Identify which cell holds the provided text, then report its (x, y) central coordinate. 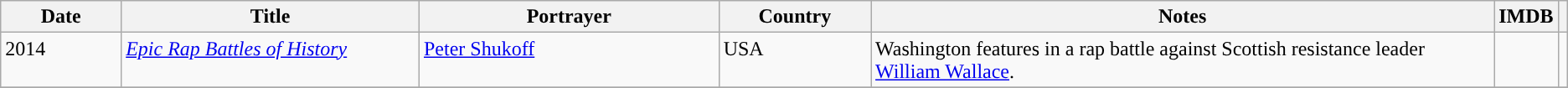
2014 (61, 60)
Epic Rap Battles of History (271, 60)
Country (794, 17)
Peter Shukoff (569, 60)
Washington features in a rap battle against Scottish resistance leader William Wallace. (1183, 60)
Portrayer (569, 17)
IMDB (1526, 17)
USA (794, 60)
Title (271, 17)
Notes (1183, 17)
Date (61, 17)
